From the cell containing the given text, extract its center point as [x, y] coordinate. 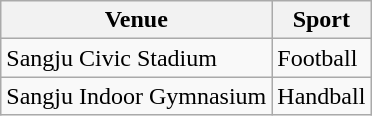
Sangju Civic Stadium [136, 58]
Handball [322, 96]
Venue [136, 20]
Sangju Indoor Gymnasium [136, 96]
Football [322, 58]
Sport [322, 20]
